Detect which cell encompasses the target text, then output its [x, y] center coordinate. 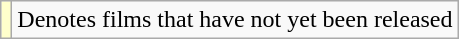
Denotes films that have not yet been released [235, 20]
